Search for the cell housing the specified text and yield its [X, Y] center coordinate. 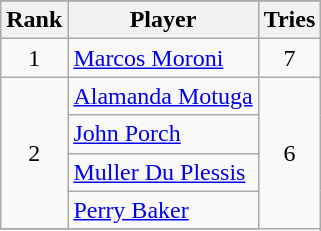
Marcos Moroni [163, 58]
Tries [290, 20]
6 [290, 153]
Muller Du Plessis [163, 172]
2 [34, 153]
John Porch [163, 134]
Player [163, 20]
7 [290, 58]
1 [34, 58]
Rank [34, 20]
Perry Baker [163, 210]
Alamanda Motuga [163, 96]
